Extract the [x, y] coordinate from the center of the cell holding the provided text.  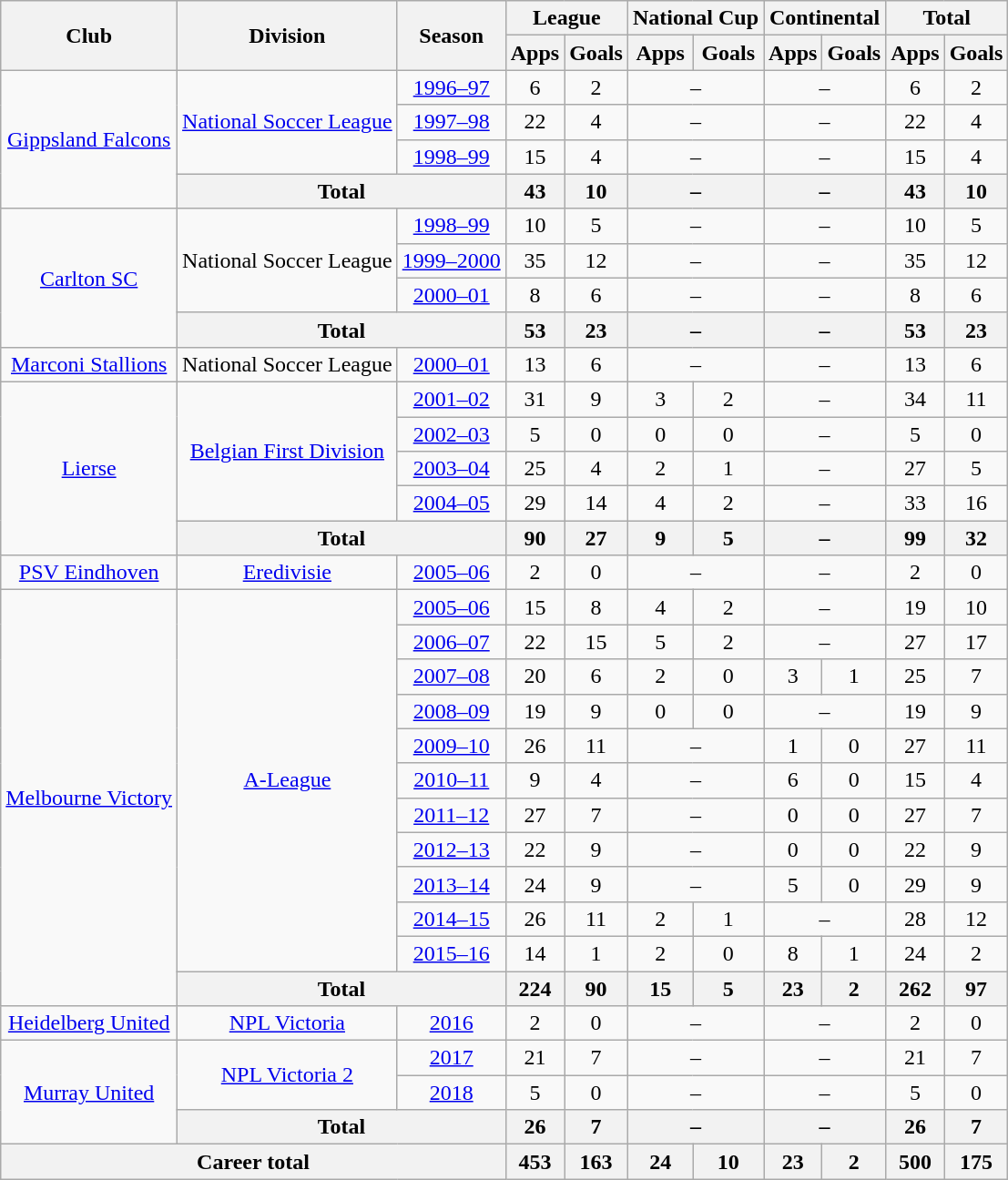
17 [976, 642]
Eredivisie [288, 573]
34 [915, 399]
Career total [253, 1162]
League [566, 18]
2018 [452, 1093]
2008–09 [452, 711]
2007–08 [452, 676]
262 [915, 988]
2001–02 [452, 399]
Marconi Stallions [89, 364]
453 [535, 1162]
Club [89, 36]
National Cup [696, 18]
163 [596, 1162]
2011–12 [452, 815]
Carlton SC [89, 278]
2006–07 [452, 642]
224 [535, 988]
2010–11 [452, 780]
2012–13 [452, 849]
2009–10 [452, 746]
Heidelberg United [89, 1023]
16 [976, 504]
Murray United [89, 1093]
1999–2000 [452, 260]
2002–03 [452, 434]
Continental [825, 18]
20 [535, 676]
2004–05 [452, 504]
99 [915, 538]
Gippsland Falcons [89, 139]
2013–14 [452, 884]
31 [535, 399]
97 [976, 988]
Melbourne Victory [89, 798]
NPL Victoria [288, 1023]
2016 [452, 1023]
PSV Eindhoven [89, 573]
NPL Victoria 2 [288, 1075]
2015–16 [452, 953]
32 [976, 538]
Lierse [89, 468]
33 [915, 504]
Season [452, 36]
1997–98 [452, 122]
2017 [452, 1058]
175 [976, 1162]
500 [915, 1162]
Division [288, 36]
28 [915, 919]
2014–15 [452, 919]
1996–97 [452, 87]
Belgian First Division [288, 451]
A-League [288, 781]
2003–04 [452, 469]
